Extract the [x, y] coordinate from the center of the cell holding the provided text.  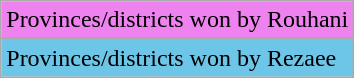
Provinces/districts won by Rezaee [178, 58]
Provinces/districts won by Rouhani [178, 20]
